Scan for the cell matching the given text and deliver its (x, y) coordinate at center. 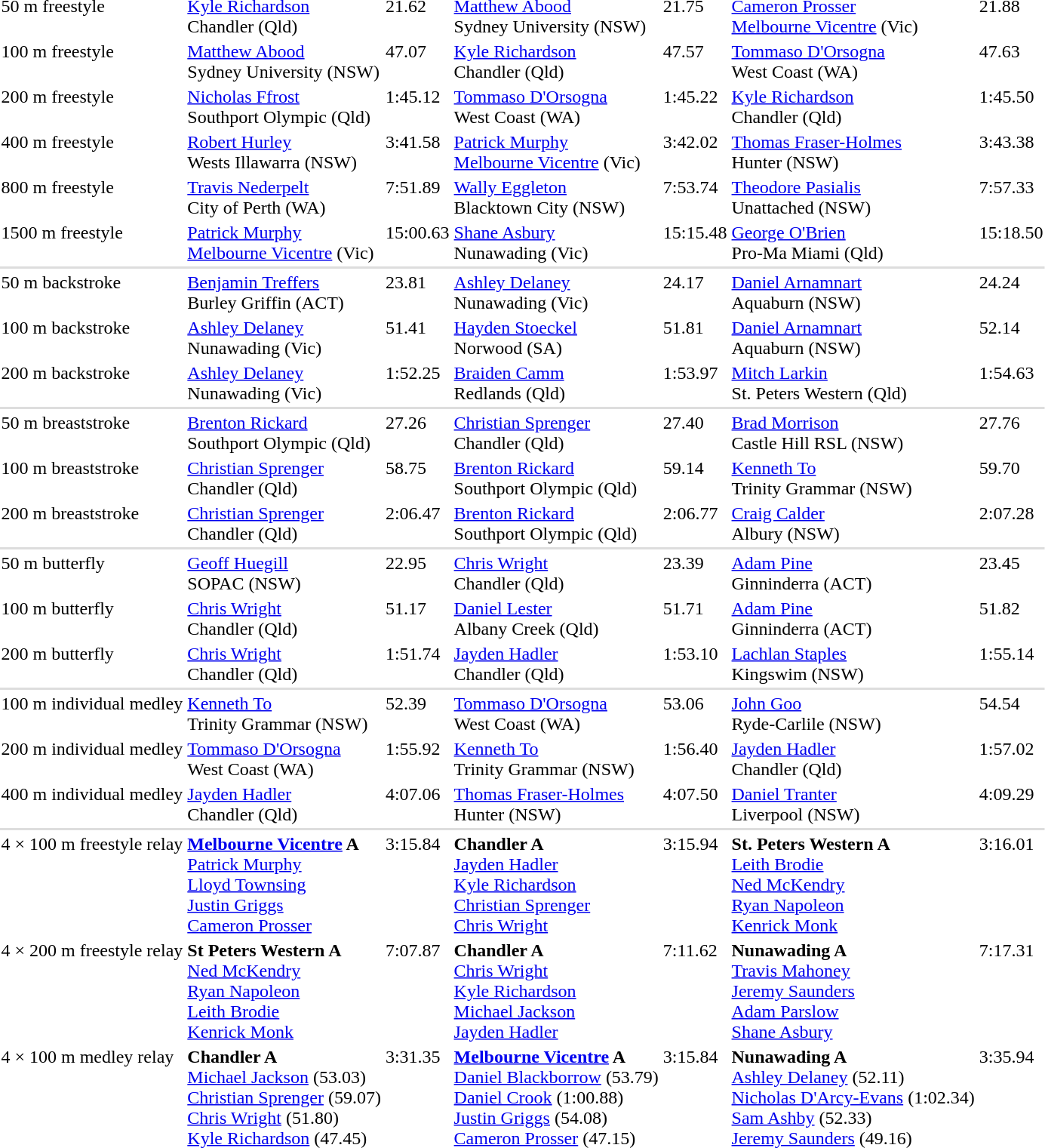
22.95 (417, 574)
100 m backstroke (92, 338)
Wally EggletonBlacktown City (NSW) (556, 198)
47.57 (695, 62)
Melbourne Vicentre APatrick MurphyLloyd TownsingJustin GriggsCameron Prosser (284, 885)
51.41 (417, 338)
4:07.50 (695, 805)
15:18.50 (1011, 243)
Daniel TranterLiverpool (NSW) (853, 805)
7:11.62 (695, 991)
52.39 (417, 714)
St Peters Western ANed McKendryRyan NapoleonLeith BrodieKenrick Monk (284, 991)
50 m backstroke (92, 293)
50 m butterfly (92, 574)
400 m individual medley (92, 805)
Travis NederpeltCity of Perth (WA) (284, 198)
Chandler AChris WrightKyle RichardsonMichael JacksonJayden Hadler (556, 991)
Lachlan StaplesKingswim (NSW) (853, 664)
53.06 (695, 714)
4:07.06 (417, 805)
1:54.63 (1011, 383)
Matthew AboodSydney University (NSW) (284, 62)
George O'BrienPro-Ma Miami (Qld) (853, 243)
7:07.87 (417, 991)
1:45.22 (695, 107)
3:15.94 (695, 885)
200 m backstroke (92, 383)
100 m freestyle (92, 62)
100 m breaststroke (92, 479)
1:55.14 (1011, 664)
27.26 (417, 433)
58.75 (417, 479)
51.71 (695, 619)
Nunawading ATravis MahoneyJeremy SaundersAdam ParslowShane Asbury (853, 991)
3:43.38 (1011, 152)
2:07.28 (1011, 524)
Chandler AJayden HadlerKyle RichardsonChristian SprengerChris Wright (556, 885)
1:55.92 (417, 759)
27.40 (695, 433)
St. Peters Western ALeith BrodieNed McKendryRyan NapoleonKenrick Monk (853, 885)
59.70 (1011, 479)
1:52.25 (417, 383)
Braiden CammRedlands (Qld) (556, 383)
23.81 (417, 293)
51.81 (695, 338)
Mitch LarkinSt. Peters Western (Qld) (853, 383)
John GooRyde-Carlile (NSW) (853, 714)
Robert HurleyWests Illawarra (NSW) (284, 152)
54.54 (1011, 714)
51.17 (417, 619)
15:00.63 (417, 243)
400 m freestyle (92, 152)
Daniel LesterAlbany Creek (Qld) (556, 619)
1:53.97 (695, 383)
1:45.12 (417, 107)
3:15.84 (417, 885)
59.14 (695, 479)
200 m butterfly (92, 664)
Shane AsburyNunawading (Vic) (556, 243)
3:16.01 (1011, 885)
1:57.02 (1011, 759)
4:09.29 (1011, 805)
Geoff HuegillSOPAC (NSW) (284, 574)
24.17 (695, 293)
1500 m freestyle (92, 243)
23.45 (1011, 574)
1:56.40 (695, 759)
4 × 200 m freestyle relay (92, 991)
1:45.50 (1011, 107)
Benjamin TreffersBurley Griffin (ACT) (284, 293)
800 m freestyle (92, 198)
Brad MorrisonCastle Hill RSL (NSW) (853, 433)
47.63 (1011, 62)
2:06.77 (695, 524)
1:53.10 (695, 664)
Theodore PasialisUnattached (NSW) (853, 198)
15:15.48 (695, 243)
7:17.31 (1011, 991)
27.76 (1011, 433)
51.82 (1011, 619)
200 m freestyle (92, 107)
100 m butterfly (92, 619)
Nicholas FfrostSouthport Olympic (Qld) (284, 107)
47.07 (417, 62)
50 m breaststroke (92, 433)
200 m individual medley (92, 759)
7:51.89 (417, 198)
200 m breaststroke (92, 524)
100 m individual medley (92, 714)
Hayden StoeckelNorwood (SA) (556, 338)
23.39 (695, 574)
Craig CalderAlbury (NSW) (853, 524)
2:06.47 (417, 524)
52.14 (1011, 338)
7:53.74 (695, 198)
24.24 (1011, 293)
1:51.74 (417, 664)
4 × 100 m freestyle relay (92, 885)
3:42.02 (695, 152)
3:41.58 (417, 152)
7:57.33 (1011, 198)
